Capture the cell that displays the provided text and extract its (x, y) central coordinate. 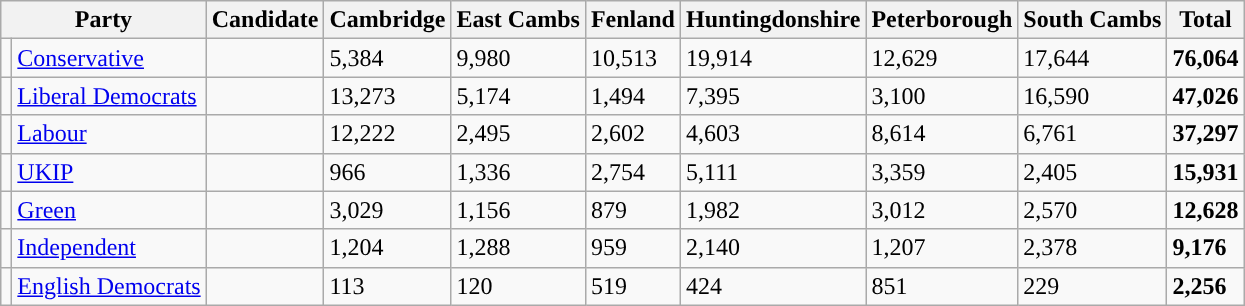
12,629 (942, 58)
47,026 (1206, 96)
1,336 (518, 172)
Peterborough (942, 20)
120 (518, 286)
5,111 (772, 172)
3,012 (942, 210)
15,931 (1206, 172)
UKIP (109, 172)
959 (632, 248)
Liberal Democrats (109, 96)
1,207 (942, 248)
Candidate (265, 20)
Labour (109, 134)
16,590 (1092, 96)
229 (1092, 286)
2,256 (1206, 286)
1,204 (388, 248)
3,100 (942, 96)
Independent (109, 248)
519 (632, 286)
South Cambs (1092, 20)
37,297 (1206, 134)
1,982 (772, 210)
2,495 (518, 134)
Huntingdonshire (772, 20)
2,570 (1092, 210)
2,602 (632, 134)
Fenland (632, 20)
Party (104, 20)
3,359 (942, 172)
2,140 (772, 248)
3,029 (388, 210)
2,405 (1092, 172)
2,378 (1092, 248)
7,395 (772, 96)
19,914 (772, 58)
1,288 (518, 248)
East Cambs (518, 20)
424 (772, 286)
9,980 (518, 58)
English Democrats (109, 286)
13,273 (388, 96)
879 (632, 210)
76,064 (1206, 58)
12,222 (388, 134)
113 (388, 286)
Conservative (109, 58)
Total (1206, 20)
Cambridge (388, 20)
2,754 (632, 172)
12,628 (1206, 210)
6,761 (1092, 134)
8,614 (942, 134)
17,644 (1092, 58)
1,494 (632, 96)
Green (109, 210)
4,603 (772, 134)
10,513 (632, 58)
5,174 (518, 96)
851 (942, 286)
5,384 (388, 58)
9,176 (1206, 248)
1,156 (518, 210)
966 (388, 172)
